Locate the cell with the specified text and output its [X, Y] center coordinate. 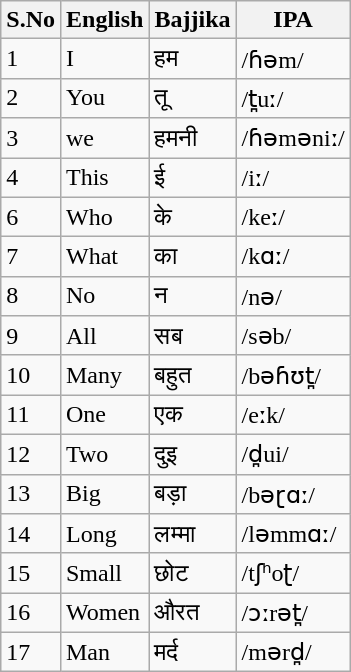
One [104, 415]
Bajjika [192, 20]
/bəɽɑː/ [293, 494]
एक [192, 415]
17 [31, 652]
8 [31, 296]
/ɔːrət̪/ [293, 613]
Small [104, 573]
औरत [192, 613]
/mərd̪/ [293, 652]
/tʃʰoʈ/ [293, 573]
/t̪uː/ [293, 98]
/nə/ [293, 296]
7 [31, 257]
2 [31, 98]
मर्द [192, 652]
Man [104, 652]
16 [31, 613]
हमनी [192, 138]
14 [31, 534]
I [104, 59]
Two [104, 454]
लम्मा [192, 534]
/kɑː/ [293, 257]
3 [31, 138]
सब [192, 336]
का [192, 257]
Who [104, 217]
/ɦəməniː/ [293, 138]
हम [192, 59]
बड़ा [192, 494]
/səb/ [293, 336]
13 [31, 494]
This [104, 178]
के [192, 217]
English [104, 20]
/eːk/ [293, 415]
1 [31, 59]
Long [104, 534]
S.No [31, 20]
6 [31, 217]
12 [31, 454]
/ɦəm/ [293, 59]
Women [104, 613]
What [104, 257]
/keː/ [293, 217]
we [104, 138]
दुइ [192, 454]
न [192, 296]
4 [31, 178]
15 [31, 573]
IPA [293, 20]
11 [31, 415]
/iː/ [293, 178]
Big [104, 494]
बहुत [192, 375]
No [104, 296]
You [104, 98]
/bəɦʊt̪/ [293, 375]
Many [104, 375]
All [104, 336]
छोट [192, 573]
10 [31, 375]
तू [192, 98]
9 [31, 336]
/ləmmɑː/ [293, 534]
/d̪ui/ [293, 454]
ई [192, 178]
